Scan for the cell matching the given text and deliver its [x, y] coordinate at center. 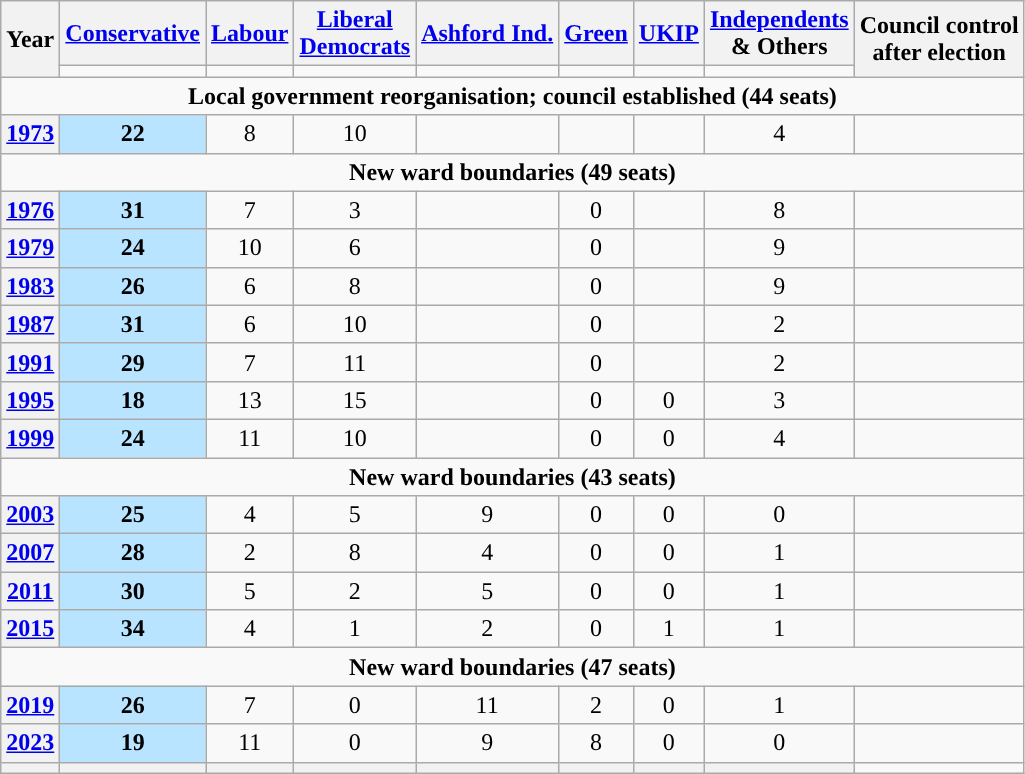
2019 [30, 705]
2023 [30, 743]
1995 [30, 400]
New ward boundaries (49 seats) [512, 172]
29 [133, 362]
1979 [30, 248]
25 [133, 515]
1999 [30, 438]
15 [355, 400]
Labour [250, 34]
19 [133, 743]
New ward boundaries (43 seats) [512, 477]
Independents& Others [779, 34]
30 [133, 591]
Year [30, 39]
1987 [30, 324]
34 [133, 629]
Ashford Ind. [488, 34]
Green [596, 34]
1976 [30, 210]
Local government reorganisation; council established (44 seats) [512, 96]
Liberal Democrats [355, 34]
2015 [30, 629]
1991 [30, 362]
2003 [30, 515]
Council controlafter election [939, 39]
13 [250, 400]
1983 [30, 286]
18 [133, 400]
2011 [30, 591]
Conservative [133, 34]
28 [133, 553]
2007 [30, 553]
UKIP [668, 34]
22 [133, 134]
New ward boundaries (47 seats) [512, 667]
1973 [30, 134]
